Pinpoint the cell where the given text exists, returning its (X, Y) midpoint coordinate. 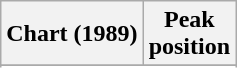
Chart (1989) (72, 34)
Peakposition (189, 34)
